Return [x, y] of the center of cell containing provided text 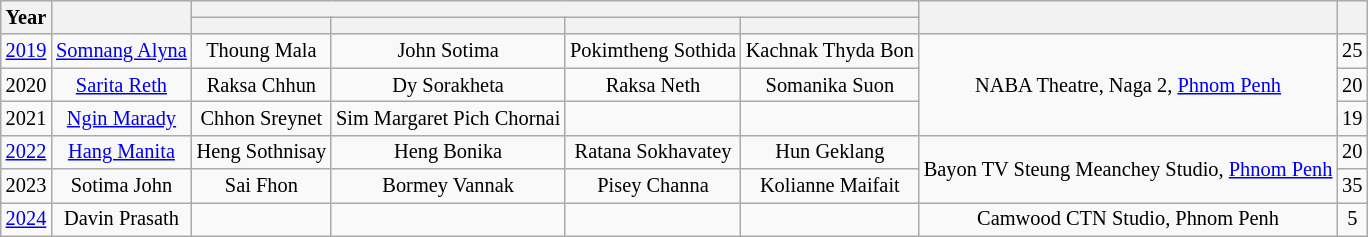
Camwood CTN Studio, Phnom Penh [1128, 219]
2019 [26, 51]
Hun Geklang [830, 152]
Thoung Mala [262, 51]
Somnang Alyna [122, 51]
2021 [26, 118]
Bayon TV Steung Meanchey Studio, Phnom Penh [1128, 168]
Kolianne Maifait [830, 186]
2024 [26, 219]
Sim Margaret Pich Chornai [448, 118]
Bormey Vannak [448, 186]
Ngin Marady [122, 118]
Dy Sorakheta [448, 85]
Sotima John [122, 186]
Sai Fhon [262, 186]
2020 [26, 85]
Kachnak Thyda Bon [830, 51]
19 [1352, 118]
Somanika Suon [830, 85]
Pisey Channa [653, 186]
Heng Sothnisay [262, 152]
Year [26, 17]
2023 [26, 186]
Pokimtheng Sothida [653, 51]
John Sotima [448, 51]
Sarita Reth [122, 85]
Heng Bonika [448, 152]
35 [1352, 186]
2022 [26, 152]
Raksa Neth [653, 85]
Raksa Chhun [262, 85]
Ratana Sokhavatey [653, 152]
5 [1352, 219]
25 [1352, 51]
Chhon Sreynet [262, 118]
Davin Prasath [122, 219]
NABA Theatre, Naga 2, Phnom Penh [1128, 84]
Hang Manita [122, 152]
